Identify which cell holds the provided text, then report its [X, Y] central coordinate. 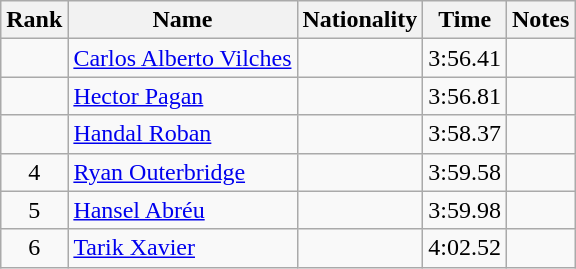
4 [34, 172]
Hector Pagan [182, 96]
4:02.52 [465, 248]
Carlos Alberto Vilches [182, 58]
Nationality [360, 20]
Ryan Outerbridge [182, 172]
Name [182, 20]
3:58.37 [465, 134]
3:59.98 [465, 210]
6 [34, 248]
3:56.41 [465, 58]
Notes [540, 20]
Hansel Abréu [182, 210]
3:56.81 [465, 96]
Time [465, 20]
Handal Roban [182, 134]
3:59.58 [465, 172]
Tarik Xavier [182, 248]
Rank [34, 20]
5 [34, 210]
